Return the (X, Y) coordinate for the center point of the cell that contains the specified text.  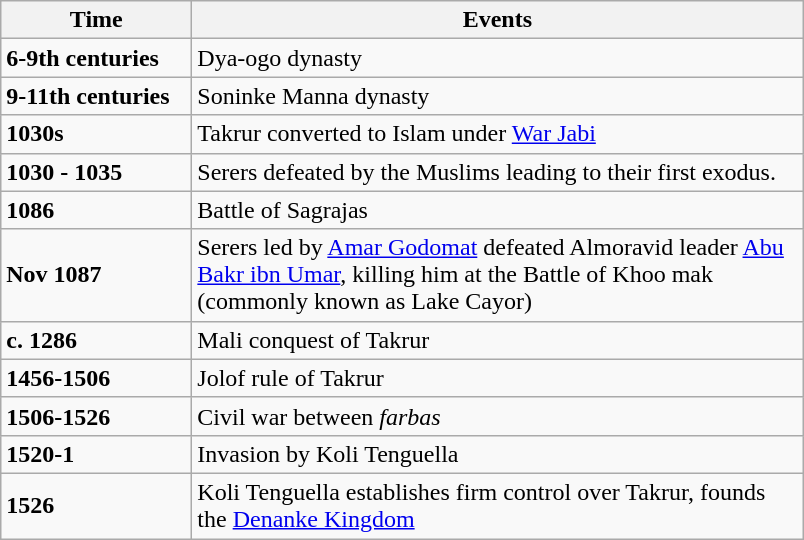
Soninke Manna dynasty (498, 96)
Jolof rule of Takrur (498, 378)
Takrur converted to Islam under War Jabi (498, 134)
Dya-ogo dynasty (498, 58)
Serers led by Amar Godomat defeated Almoravid leader Abu Bakr ibn Umar, killing him at the Battle of Khoo mak (commonly known as Lake Cayor) (498, 275)
Mali conquest of Takrur (498, 340)
Serers defeated by the Muslims leading to their first exodus. (498, 172)
Koli Tenguella establishes firm control over Takrur, founds the Denanke Kingdom (498, 506)
1456-1506 (96, 378)
c. 1286 (96, 340)
1526 (96, 506)
Invasion by Koli Tenguella (498, 454)
1030 - 1035 (96, 172)
6-9th centuries (96, 58)
Battle of Sagrajas (498, 210)
1506-1526 (96, 416)
Events (498, 20)
1520-1 (96, 454)
Nov 1087 (96, 275)
Civil war between farbas (498, 416)
9-11th centuries (96, 96)
1086 (96, 210)
1030s (96, 134)
Time (96, 20)
